Output the (X, Y) coordinate of the center of the cell containing the given text.  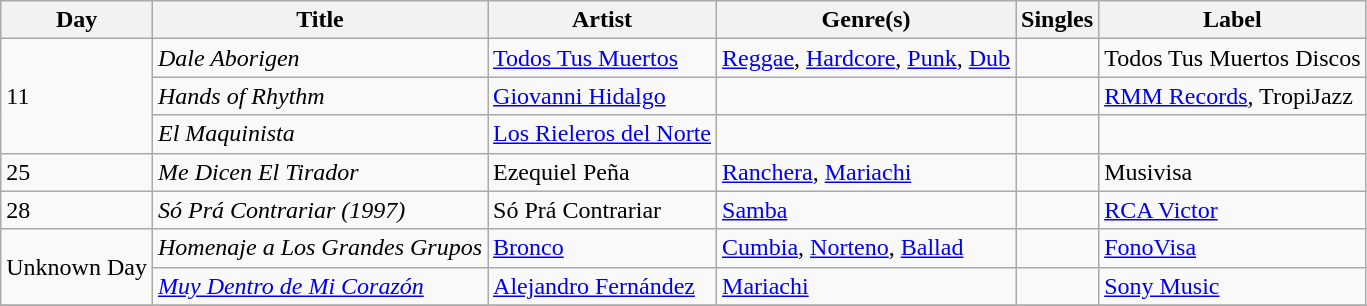
25 (77, 172)
Artist (602, 20)
Bronco (602, 248)
Hands of Rhythm (320, 96)
Giovanni Hidalgo (602, 96)
Singles (1058, 20)
Me Dicen El Tirador (320, 172)
Só Prá Contrariar (602, 210)
Genre(s) (866, 20)
Todos Tus Muertos (602, 58)
Samba (866, 210)
Musivisa (1232, 172)
Mariachi (866, 286)
Day (77, 20)
El Maquinista (320, 134)
Reggae, Hardcore, Punk, Dub (866, 58)
Sony Music (1232, 286)
28 (77, 210)
Cumbia, Norteno, Ballad (866, 248)
Label (1232, 20)
FonoVisa (1232, 248)
Unknown Day (77, 267)
Muy Dentro de Mi Corazón (320, 286)
Los Rieleros del Norte (602, 134)
Alejandro Fernández (602, 286)
11 (77, 96)
Todos Tus Muertos Discos (1232, 58)
Dale Aborigen (320, 58)
RMM Records, TropiJazz (1232, 96)
Ranchera, Mariachi (866, 172)
RCA Victor (1232, 210)
Homenaje a Los Grandes Grupos (320, 248)
Title (320, 20)
Ezequiel Peña (602, 172)
Só Prá Contrariar (1997) (320, 210)
